Extract the (X, Y) coordinate from the center of the cell holding the provided text.  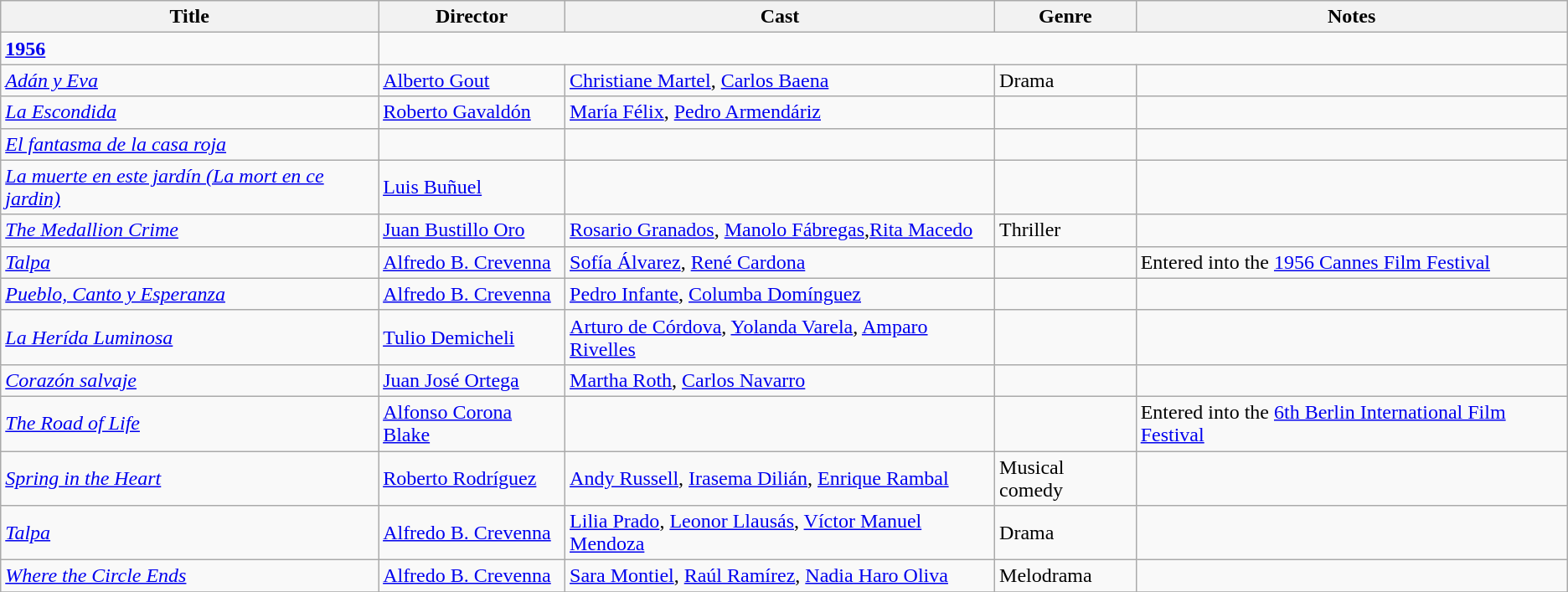
La muerte en este jardín (La mort en ce jardin) (189, 188)
Alberto Gout (472, 80)
Where the Circle Ends (189, 576)
La Escondida (189, 112)
Spring in the Heart (189, 477)
El fantasma de la casa roja (189, 144)
Title (189, 17)
Corazón salvaje (189, 380)
Andy Russell, Irasema Dilián, Enrique Rambal (781, 477)
Juan José Ortega (472, 380)
Lilia Prado, Leonor Llausás, Víctor Manuel Mendoza (781, 533)
Arturo de Córdova, Yolanda Varela, Amparo Rivelles (781, 337)
Martha Roth, Carlos Navarro (781, 380)
La Herída Luminosa (189, 337)
Cast (781, 17)
Melodrama (1065, 576)
Roberto Rodríguez (472, 477)
Sofía Álvarez, René Cardona (781, 262)
Sara Montiel, Raúl Ramírez, Nadia Haro Oliva (781, 576)
Alfonso Corona Blake (472, 424)
Rosario Granados, Manolo Fábregas,Rita Macedo (781, 230)
Thriller (1065, 230)
The Medallion Crime (189, 230)
Adán y Eva (189, 80)
Notes (1352, 17)
Juan Bustillo Oro (472, 230)
The Road of Life (189, 424)
Musical comedy (1065, 477)
Luis Buñuel (472, 188)
1956 (189, 49)
Pedro Infante, Columba Domínguez (781, 294)
María Félix, Pedro Armendáriz (781, 112)
Entered into the 1956 Cannes Film Festival (1352, 262)
Genre (1065, 17)
Tulio Demicheli (472, 337)
Roberto Gavaldón (472, 112)
Director (472, 17)
Entered into the 6th Berlin International Film Festival (1352, 424)
Christiane Martel, Carlos Baena (781, 80)
Pueblo, Canto y Esperanza (189, 294)
